Determine the [X, Y] coordinate at the center of the cell enclosing the given text.  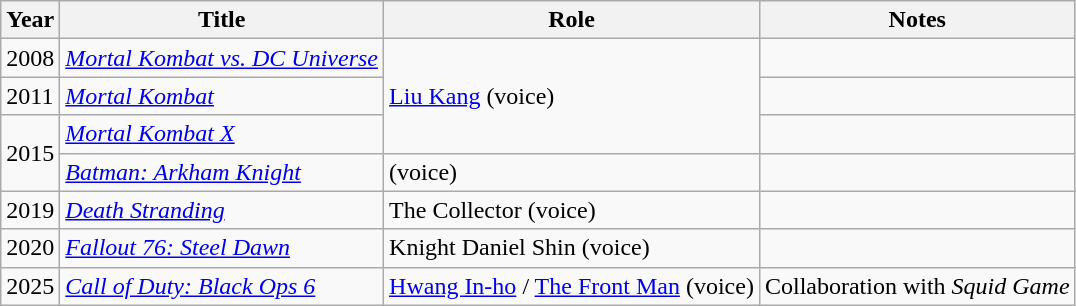
Collaboration with Squid Game [917, 286]
Batman: Arkham Knight [222, 172]
Mortal Kombat [222, 96]
Title [222, 20]
Year [30, 20]
The Collector (voice) [572, 210]
2011 [30, 96]
Notes [917, 20]
(voice) [572, 172]
Call of Duty: Black Ops 6 [222, 286]
Death Stranding [222, 210]
Hwang In-ho / The Front Man (voice) [572, 286]
2020 [30, 248]
2008 [30, 58]
2015 [30, 153]
Liu Kang (voice) [572, 96]
Mortal Kombat vs. DC Universe [222, 58]
Role [572, 20]
2025 [30, 286]
Fallout 76: Steel Dawn [222, 248]
Knight Daniel Shin (voice) [572, 248]
2019 [30, 210]
Mortal Kombat X [222, 134]
